From the cell containing the given text, extract its center point as [x, y] coordinate. 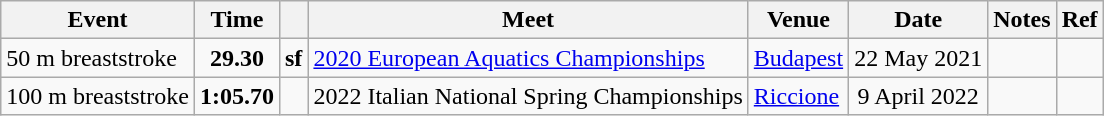
2020 European Aquatics Championships [528, 58]
Venue [798, 20]
Ref [1080, 20]
2022 Italian National Spring Championships [528, 96]
50 m breaststroke [98, 58]
Riccione [798, 96]
Time [236, 20]
Notes [1022, 20]
100 m breaststroke [98, 96]
Date [918, 20]
Event [98, 20]
9 April 2022 [918, 96]
Budapest [798, 58]
22 May 2021 [918, 58]
1:05.70 [236, 96]
29.30 [236, 58]
Meet [528, 20]
sf [293, 58]
